Locate the cell with the specified text and output its [x, y] center coordinate. 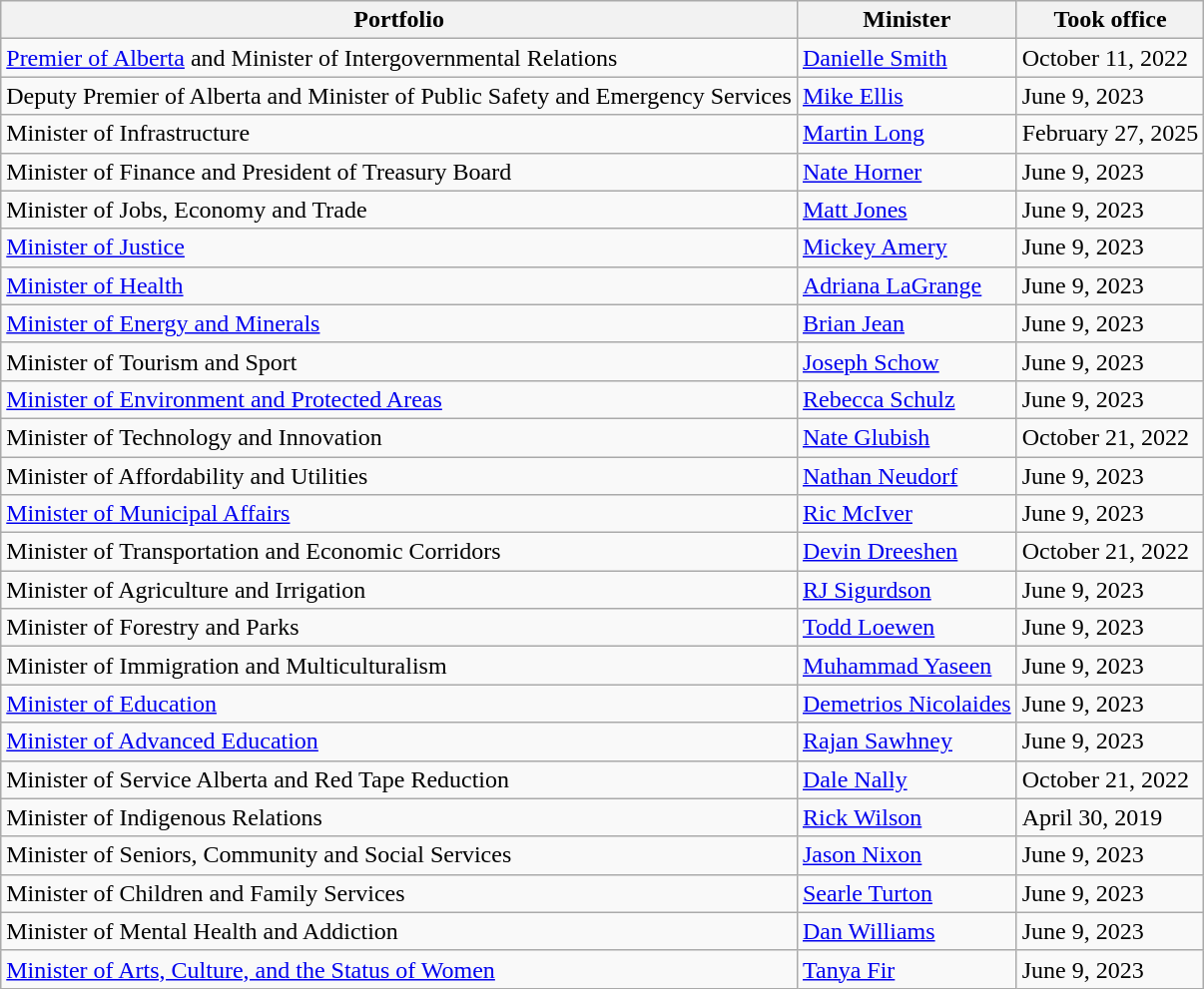
Minister of Children and Family Services [399, 893]
Minister of Indigenous Relations [399, 817]
Rick Wilson [906, 817]
Minister of Immigration and Multiculturalism [399, 666]
Danielle Smith [906, 58]
Martin Long [906, 134]
Tanya Fir [906, 969]
Minister of Education [399, 704]
Minister of Finance and President of Treasury Board [399, 172]
Mike Ellis [906, 96]
Jason Nixon [906, 855]
April 30, 2019 [1110, 817]
Minister of Tourism and Sport [399, 361]
Minister of Forestry and Parks [399, 628]
Nate Horner [906, 172]
Nate Glubish [906, 437]
Rebecca Schulz [906, 399]
Brian Jean [906, 323]
Minister of Advanced Education [399, 742]
Minister of Justice [399, 247]
Adriana LaGrange [906, 285]
Minister [906, 20]
Muhammad Yaseen [906, 666]
Minister of Jobs, Economy and Trade [399, 210]
Deputy Premier of Alberta and Minister of Public Safety and Emergency Services [399, 96]
Minister of Mental Health and Addiction [399, 931]
Minister of Technology and Innovation [399, 437]
Minister of Municipal Affairs [399, 514]
Took office [1110, 20]
Matt Jones [906, 210]
Portfolio [399, 20]
Searle Turton [906, 893]
Minister of Infrastructure [399, 134]
February 27, 2025 [1110, 134]
Minister of Affordability and Utilities [399, 476]
Joseph Schow [906, 361]
Minister of Seniors, Community and Social Services [399, 855]
Minister of Arts, Culture, and the Status of Women [399, 969]
Premier of Alberta and Minister of Intergovernmental Relations [399, 58]
October 11, 2022 [1110, 58]
Dale Nally [906, 779]
Minister of Environment and Protected Areas [399, 399]
Rajan Sawhney [906, 742]
Minister of Service Alberta and Red Tape Reduction [399, 779]
Ric McIver [906, 514]
Minister of Health [399, 285]
Minister of Agriculture and Irrigation [399, 590]
RJ Sigurdson [906, 590]
Minister of Transportation and Economic Corridors [399, 552]
Demetrios Nicolaides [906, 704]
Mickey Amery [906, 247]
Nathan Neudorf [906, 476]
Dan Williams [906, 931]
Devin Dreeshen [906, 552]
Todd Loewen [906, 628]
Minister of Energy and Minerals [399, 323]
